Extract the [X, Y] coordinate from the center of the cell holding the provided text.  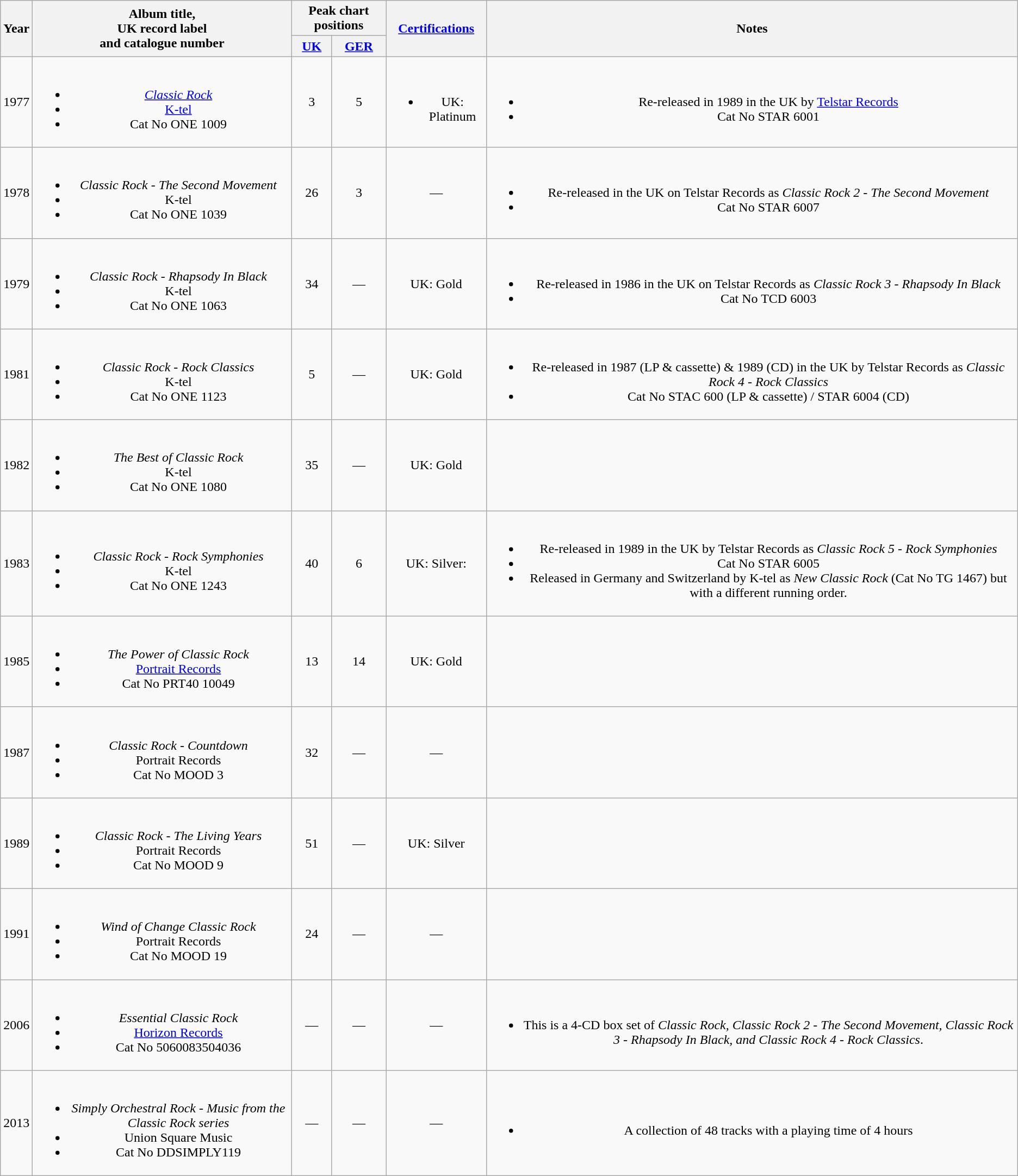
UK: Silver [436, 843]
Peak chart positions [338, 18]
26 [312, 192]
Essential Classic RockHorizon RecordsCat No 5060083504036 [162, 1025]
GER [359, 46]
1985 [16, 661]
1981 [16, 374]
40 [312, 563]
35 [312, 465]
This is a 4-CD box set of Classic Rock, Classic Rock 2 - The Second Movement, Classic Rock 3 - Rhapsody In Black, and Classic Rock 4 - Rock Classics. [752, 1025]
Re-released in 1989 in the UK by Telstar RecordsCat No STAR 6001 [752, 102]
Classic Rock - CountdownPortrait RecordsCat No MOOD 3 [162, 752]
2006 [16, 1025]
24 [312, 934]
1977 [16, 102]
Classic Rock - The Second MovementK-telCat No ONE 1039 [162, 192]
The Best of Classic RockK-telCat No ONE 1080 [162, 465]
2013 [16, 1123]
Wind of Change Classic RockPortrait RecordsCat No MOOD 19 [162, 934]
Classic Rock - Rock SymphoniesK-telCat No ONE 1243 [162, 563]
Certifications [436, 28]
34 [312, 284]
Classic Rock - Rock ClassicsK-telCat No ONE 1123 [162, 374]
UK [312, 46]
Re-released in the UK on Telstar Records as Classic Rock 2 - The Second MovementCat No STAR 6007 [752, 192]
1978 [16, 192]
Simply Orchestral Rock - Music from the Classic Rock seriesUnion Square MusicCat No DDSIMPLY119 [162, 1123]
Re-released in 1986 in the UK on Telstar Records as Classic Rock 3 - Rhapsody In BlackCat No TCD 6003 [752, 284]
Classic Rock - Rhapsody In BlackK-telCat No ONE 1063 [162, 284]
Notes [752, 28]
51 [312, 843]
A collection of 48 tracks with a playing time of 4 hours [752, 1123]
1991 [16, 934]
Album title,UK record labeland catalogue number [162, 28]
14 [359, 661]
13 [312, 661]
6 [359, 563]
1979 [16, 284]
1987 [16, 752]
Year [16, 28]
1983 [16, 563]
Classic RockK-telCat No ONE 1009 [162, 102]
UK: Platinum [436, 102]
UK: Silver: [436, 563]
The Power of Classic RockPortrait RecordsCat No PRT40 10049 [162, 661]
1982 [16, 465]
1989 [16, 843]
32 [312, 752]
Classic Rock - The Living YearsPortrait RecordsCat No MOOD 9 [162, 843]
